Provide the [X, Y] coordinate of the cell's center where the given text is located.  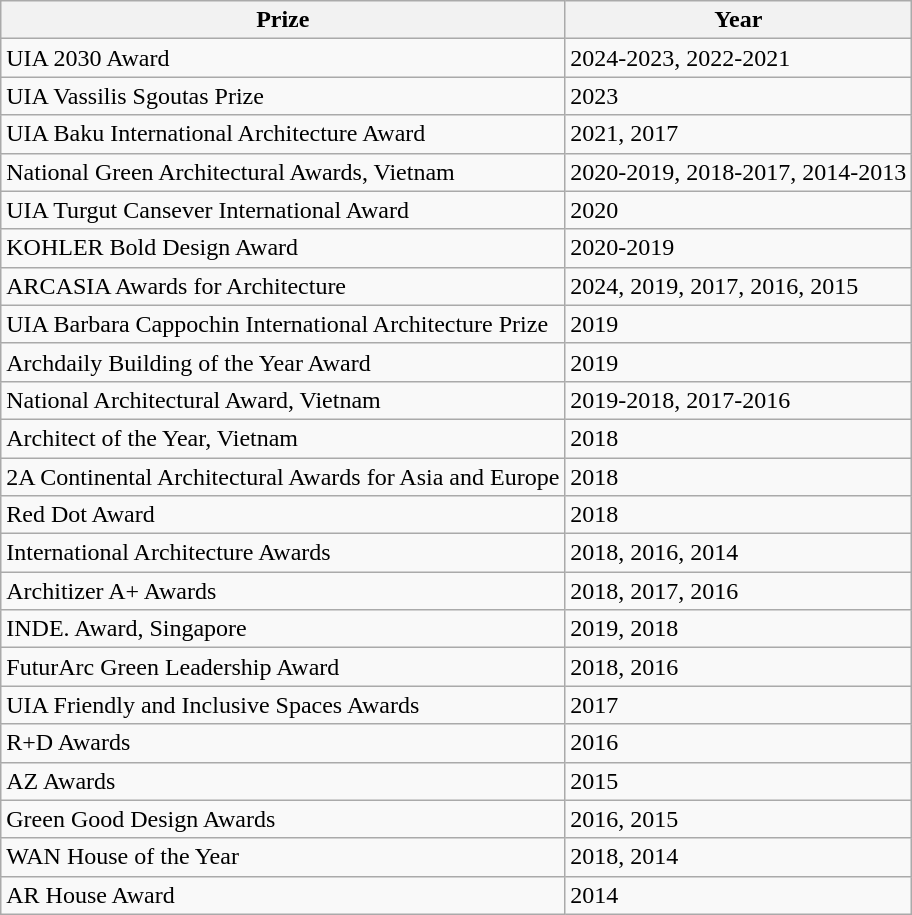
2019-2018, 2017-2016 [738, 400]
2024-2023, 2022-2021 [738, 58]
2014 [738, 895]
2015 [738, 781]
UIA Barbara Cappochin International Architecture Prize [283, 324]
2018, 2017, 2016 [738, 591]
2019, 2018 [738, 629]
ARCASIA Awards for Architecture [283, 286]
INDE. Award, Singapore [283, 629]
2020-2019 [738, 248]
UIA Friendly and Inclusive Spaces Awards [283, 705]
2016 [738, 743]
UIA Vassilis Sgoutas Prize [283, 96]
AR House Award [283, 895]
Year [738, 20]
2018, 2016 [738, 667]
National Architectural Award, Vietnam [283, 400]
UIA 2030 Award [283, 58]
2020 [738, 210]
UIA Baku International Architecture Award [283, 134]
2021, 2017 [738, 134]
2016, 2015 [738, 819]
Prize [283, 20]
International Architecture Awards [283, 553]
R+D Awards [283, 743]
2023 [738, 96]
2018, 2014 [738, 857]
2017 [738, 705]
FuturArc Green Leadership Award [283, 667]
2018, 2016, 2014 [738, 553]
AZ Awards [283, 781]
National Green Architectural Awards, Vietnam [283, 172]
Red Dot Award [283, 515]
2A Continental Architectural Awards for Asia and Europe [283, 477]
Architect of the Year, Vietnam [283, 438]
WAN House of the Year [283, 857]
UIA Turgut Cansever International Award [283, 210]
Architizer A+ Awards [283, 591]
Green Good Design Awards [283, 819]
KOHLER Bold Design Award [283, 248]
2024, 2019, 2017, 2016, 2015 [738, 286]
2020-2019, 2018-2017, 2014-2013 [738, 172]
Archdaily Building of the Year Award [283, 362]
